Identify which cell holds the provided text, then report its [x, y] central coordinate. 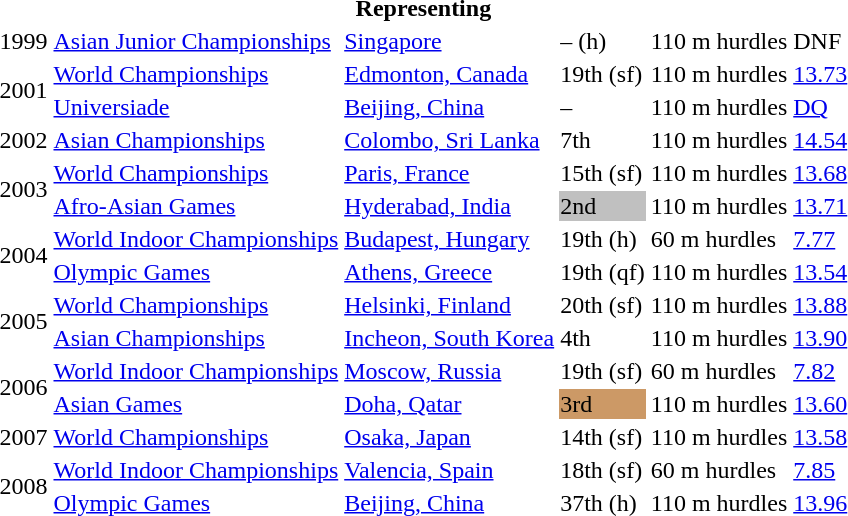
20th (sf) [603, 305]
Helsinki, Finland [450, 305]
3rd [603, 404]
Colombo, Sri Lanka [450, 140]
15th (sf) [603, 173]
Doha, Qatar [450, 404]
Budapest, Hungary [450, 239]
– (h) [603, 41]
Asian Games [196, 404]
Olympic Games [196, 272]
Valencia, Spain [450, 470]
Singapore [450, 41]
Beijing, China [450, 107]
Moscow, Russia [450, 371]
Edmonton, Canada [450, 74]
19th (qf) [603, 272]
Incheon, South Korea [450, 338]
Afro-Asian Games [196, 206]
4th [603, 338]
19th (h) [603, 239]
Paris, France [450, 173]
Athens, Greece [450, 272]
2nd [603, 206]
18th (sf) [603, 470]
Universiade [196, 107]
– [603, 107]
Asian Junior Championships [196, 41]
7th [603, 140]
Osaka, Japan [450, 437]
Hyderabad, India [450, 206]
14th (sf) [603, 437]
